Capture the cell that displays the provided text and extract its (x, y) central coordinate. 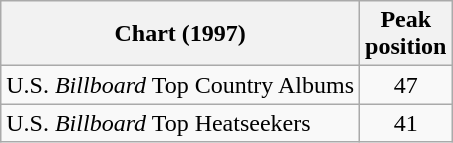
Chart (1997) (180, 34)
U.S. Billboard Top Country Albums (180, 85)
U.S. Billboard Top Heatseekers (180, 123)
Peakposition (406, 34)
41 (406, 123)
47 (406, 85)
